Search for the cell housing the specified text and yield its [x, y] center coordinate. 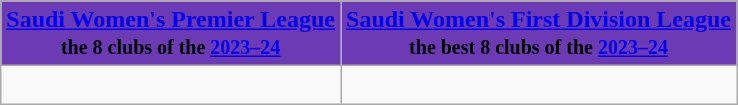
Saudi Women's Premier Leaguethe 8 clubs of the 2023–24 [171, 34]
Saudi Women's First Division Leaguethe best 8 clubs of the 2023–24 [538, 34]
